Find where the given text appears and provide that cell's center as (X, Y) coordinate. 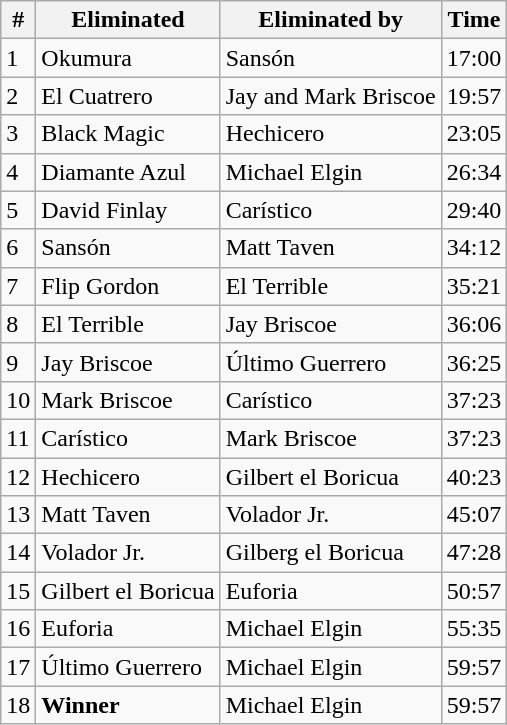
16 (18, 629)
36:06 (474, 324)
40:23 (474, 477)
19:57 (474, 96)
6 (18, 248)
El Cuatrero (128, 96)
Gilberg el Boricua (330, 553)
26:34 (474, 172)
15 (18, 591)
7 (18, 286)
Diamante Azul (128, 172)
Okumura (128, 58)
8 (18, 324)
# (18, 20)
Time (474, 20)
14 (18, 553)
13 (18, 515)
4 (18, 172)
David Finlay (128, 210)
Jay and Mark Briscoe (330, 96)
Eliminated (128, 20)
55:35 (474, 629)
Flip Gordon (128, 286)
50:57 (474, 591)
18 (18, 705)
Winner (128, 705)
47:28 (474, 553)
17:00 (474, 58)
17 (18, 667)
23:05 (474, 134)
Eliminated by (330, 20)
11 (18, 438)
10 (18, 400)
Black Magic (128, 134)
2 (18, 96)
34:12 (474, 248)
3 (18, 134)
1 (18, 58)
36:25 (474, 362)
29:40 (474, 210)
5 (18, 210)
45:07 (474, 515)
12 (18, 477)
9 (18, 362)
35:21 (474, 286)
